Identify which cell holds the provided text, then report its [x, y] central coordinate. 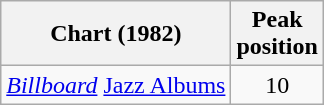
Billboard Jazz Albums [116, 85]
Chart (1982) [116, 34]
10 [277, 85]
Peakposition [277, 34]
